For the text-containing cell, return its midpoint in [X, Y] coordinate format. 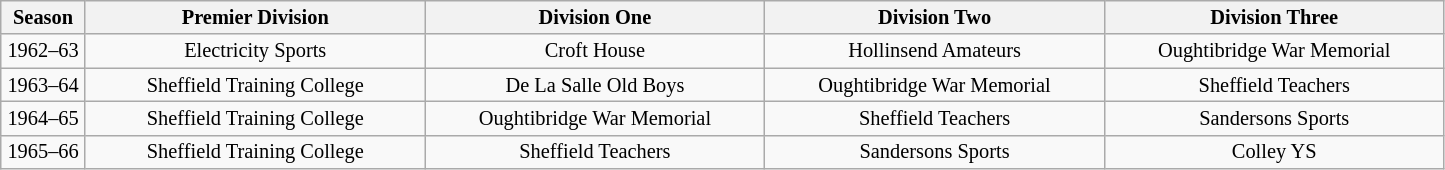
Electricity Sports [255, 51]
Division Three [1274, 17]
Premier Division [255, 17]
Colley YS [1274, 152]
1964–65 [44, 118]
Division Two [935, 17]
Hollinsend Amateurs [935, 51]
1965–66 [44, 152]
1963–64 [44, 85]
Croft House [595, 51]
1962–63 [44, 51]
Season [44, 17]
Division One [595, 17]
De La Salle Old Boys [595, 85]
